Pinpoint the cell where the given text exists, returning its (X, Y) midpoint coordinate. 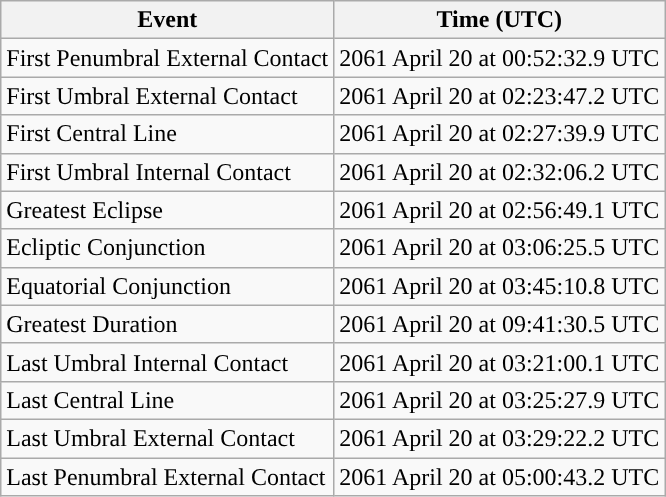
Equatorial Conjunction (168, 286)
First Umbral Internal Contact (168, 172)
2061 April 20 at 03:45:10.8 UTC (500, 286)
2061 April 20 at 02:56:49.1 UTC (500, 210)
Last Umbral External Contact (168, 438)
Time (UTC) (500, 20)
First Umbral External Contact (168, 96)
First Penumbral External Contact (168, 58)
2061 April 20 at 00:52:32.9 UTC (500, 58)
2061 April 20 at 09:41:30.5 UTC (500, 324)
Ecliptic Conjunction (168, 248)
2061 April 20 at 02:23:47.2 UTC (500, 96)
2061 April 20 at 03:25:27.9 UTC (500, 400)
2061 April 20 at 03:29:22.2 UTC (500, 438)
2061 April 20 at 03:21:00.1 UTC (500, 362)
2061 April 20 at 03:06:25.5 UTC (500, 248)
2061 April 20 at 02:27:39.9 UTC (500, 134)
2061 April 20 at 02:32:06.2 UTC (500, 172)
Greatest Eclipse (168, 210)
Event (168, 20)
2061 April 20 at 05:00:43.2 UTC (500, 477)
Last Umbral Internal Contact (168, 362)
Last Penumbral External Contact (168, 477)
First Central Line (168, 134)
Last Central Line (168, 400)
Greatest Duration (168, 324)
